From the cell containing the given text, extract its center point as [X, Y] coordinate. 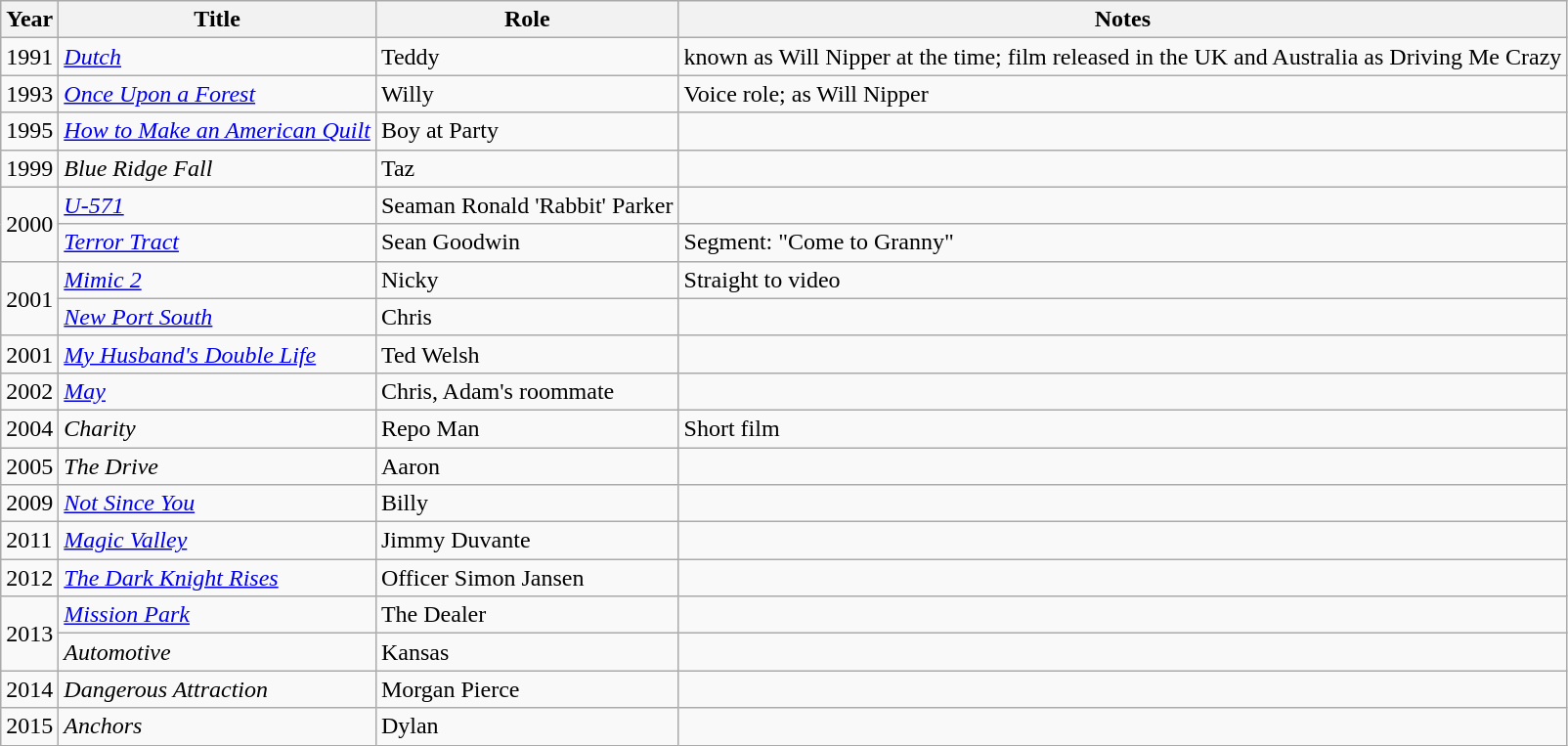
Morgan Pierce [527, 689]
Blue Ridge Fall [217, 168]
1995 [29, 131]
May [217, 391]
Dangerous Attraction [217, 689]
Seaman Ronald 'Rabbit' Parker [527, 205]
How to Make an American Quilt [217, 131]
Dutch [217, 57]
Kansas [527, 652]
Role [527, 20]
Short film [1122, 428]
Teddy [527, 57]
Once Upon a Forest [217, 94]
2013 [29, 634]
2004 [29, 428]
2012 [29, 578]
Automotive [217, 652]
2011 [29, 541]
Segment: "Come to Granny" [1122, 242]
Boy at Party [527, 131]
Not Since You [217, 504]
2015 [29, 726]
2005 [29, 466]
Title [217, 20]
Notes [1122, 20]
2014 [29, 689]
2002 [29, 391]
Jimmy Duvante [527, 541]
The Dealer [527, 615]
Willy [527, 94]
Mission Park [217, 615]
Dylan [527, 726]
Taz [527, 168]
Officer Simon Jansen [527, 578]
Sean Goodwin [527, 242]
2000 [29, 224]
The Drive [217, 466]
Aaron [527, 466]
Charity [217, 428]
Anchors [217, 726]
Voice role; as Will Nipper [1122, 94]
Repo Man [527, 428]
U-571 [217, 205]
Year [29, 20]
Billy [527, 504]
1999 [29, 168]
Chris, Adam's roommate [527, 391]
New Port South [217, 317]
Mimic 2 [217, 280]
known as Will Nipper at the time; film released in the UK and Australia as Driving Me Crazy [1122, 57]
Chris [527, 317]
1991 [29, 57]
The Dark Knight Rises [217, 578]
Magic Valley [217, 541]
My Husband's Double Life [217, 354]
1993 [29, 94]
Nicky [527, 280]
Ted Welsh [527, 354]
2009 [29, 504]
Straight to video [1122, 280]
Terror Tract [217, 242]
